Provide the (x, y) coordinate of the cell's center where the given text is located.  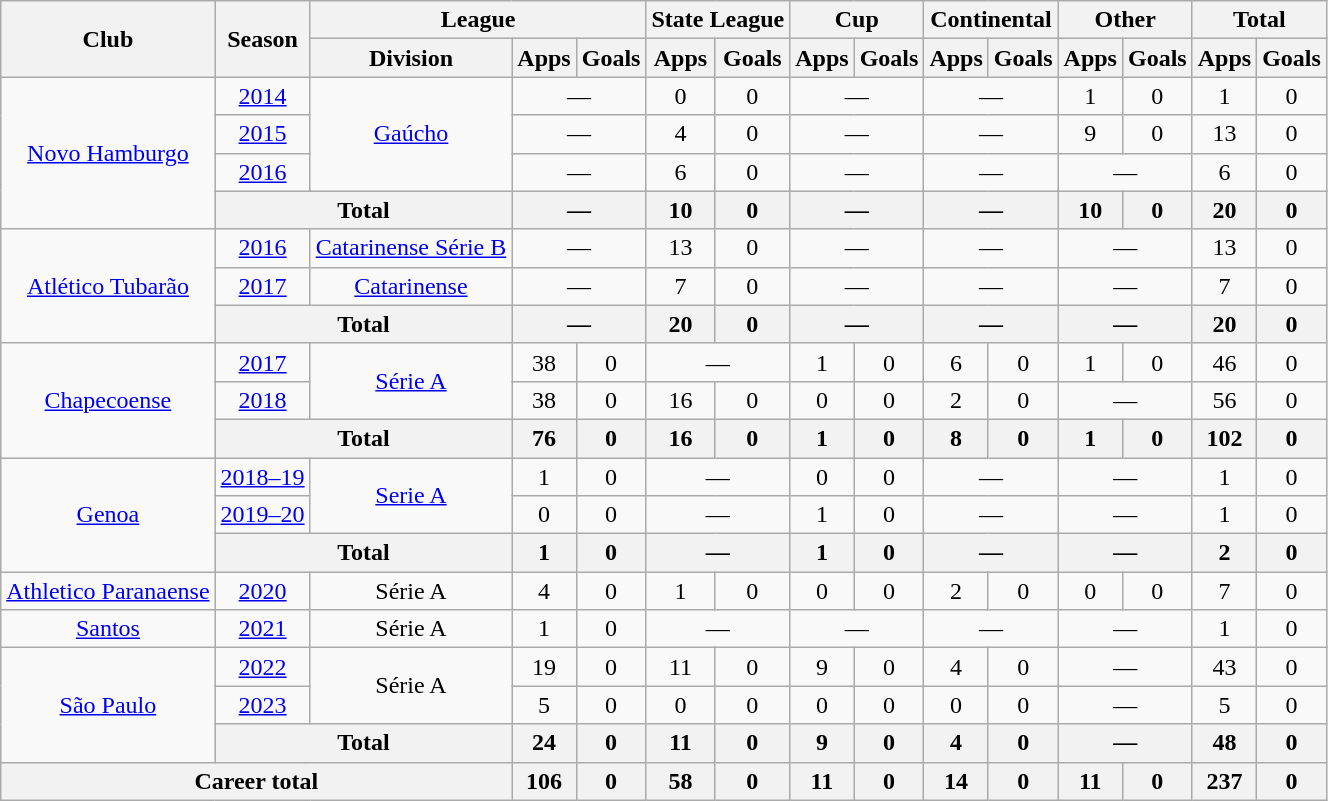
Continental (991, 20)
102 (1224, 438)
State League (718, 20)
Santos (108, 629)
Other (1125, 20)
76 (544, 438)
Career total (256, 781)
2015 (262, 134)
2020 (262, 591)
Serie A (411, 496)
Genoa (108, 515)
Division (411, 58)
2022 (262, 667)
14 (956, 781)
Novo Hamburgo (108, 153)
Atlético Tubarão (108, 286)
São Paulo (108, 705)
2018 (262, 400)
43 (1224, 667)
237 (1224, 781)
Chapecoense (108, 400)
19 (544, 667)
2014 (262, 96)
24 (544, 743)
2019–20 (262, 515)
106 (544, 781)
2023 (262, 705)
Club (108, 39)
8 (956, 438)
Athletico Paranaense (108, 591)
Catarinense (411, 286)
Season (262, 39)
2018–19 (262, 477)
48 (1224, 743)
Gaúcho (411, 134)
2021 (262, 629)
Cup (857, 20)
Catarinense Série B (411, 248)
58 (680, 781)
League (478, 20)
46 (1224, 362)
56 (1224, 400)
